Capture the cell that displays the provided text and extract its [x, y] central coordinate. 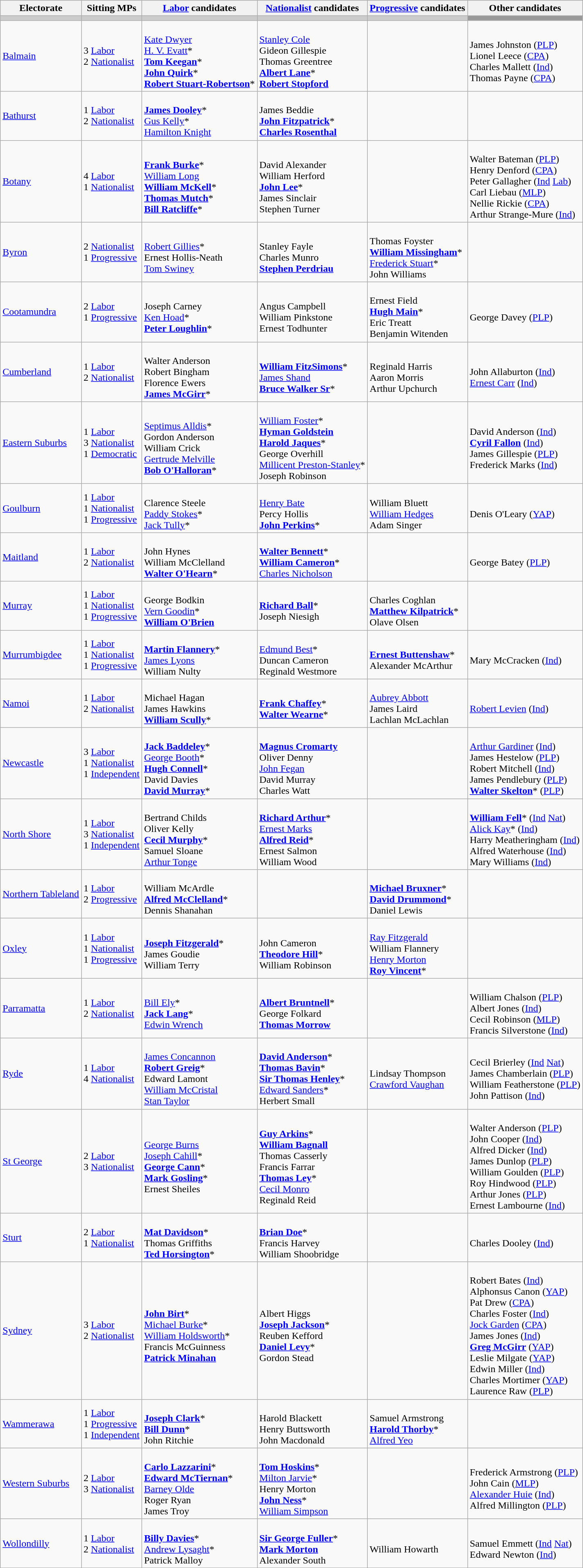
William Chalson (PLP) Albert Jones (Ind) Cecil Robinson (MLP) Francis Silverstone (Ind) [525, 1008]
Albert Bruntnell* George Folkard Thomas Morrow [312, 1008]
Murrumbigdee [41, 655]
James Beddie John Fitzpatrick* Charles Rosenthal [312, 116]
2 Nationalist1 Progressive [112, 252]
Sitting MPs [112, 8]
Electorate [41, 8]
Tom Hoskins* Milton Jarvie* Henry Morton John Ness* William Simpson [312, 1484]
Martin Flannery* James Lyons William Nulty [199, 655]
Labor candidates [199, 8]
Maitland [41, 557]
Richard Ball* Joseph Niesigh [312, 606]
2 Labor1 Nationalist [112, 1238]
1 Labor3 Nationalist1 Democratic [112, 443]
Cecil Brierley (Ind Nat) James Chamberlain (PLP) William Featherstone (PLP) John Pattison (Ind) [525, 1074]
Wammerawa [41, 1424]
3 Labor1 Nationalist1 Independent [112, 763]
1 Labor4 Nationalist [112, 1074]
George Batey (PLP) [525, 557]
William Fell* (Ind Nat) Alick Kay* (Ind) Harry Meatheringham (Ind) Alfred Waterhouse (Ind) Mary Williams (Ind) [525, 834]
John Birt* Michael Burke* William Holdsworth* Francis McGuinness Patrick Minahan [199, 1330]
Progressive candidates [417, 8]
North Shore [41, 834]
Bathurst [41, 116]
4 Labor1 Nationalist [112, 181]
Sturt [41, 1238]
Robert Levien (Ind) [525, 703]
William Foster* Hyman Goldstein Harold Jaques* George Overhill Millicent Preston-Stanley* Joseph Robinson [312, 443]
Lindsay Thompson Crawford Vaughan [417, 1074]
Walter Bateman (PLP) Henry Denford (CPA) Peter Gallagher (Ind Lab) Carl Liebau (MLP) Nellie Rickie (CPA) Arthur Strange-Mure (Ind) [525, 181]
William McArdle Alfred McClelland* Dennis Shanahan [199, 894]
1 Labor2 Progressive [112, 894]
1 Labor3 Nationalist1 Independent [112, 834]
Brian Doe* Francis Harvey William Shoobridge [312, 1238]
Reginald Harris Aaron Morris Arthur Upchurch [417, 372]
Magnus Cromarty Oliver Denny John Fegan David Murray Charles Watt [312, 763]
Aubrey Abbott James Laird Lachlan McLachlan [417, 703]
Edmund Best* Duncan Cameron Reginald Westmore [312, 655]
Goulburn [41, 508]
Western Suburbs [41, 1484]
Charles Dooley (Ind) [525, 1238]
Billy Davies* Andrew Lysaght* Patrick Malloy [199, 1543]
Mary McCracken (Ind) [525, 655]
John Cameron Theodore Hill* William Robinson [312, 948]
Stanley Fayle Charles Munro Stephen Perdriau [312, 252]
Albert Higgs Joseph Jackson* Reuben Kefford Daniel Levy* Gordon Stead [312, 1330]
Kate Dwyer H. V. Evatt* Tom Keegan* John Quirk* Robert Stuart-Robertson* [199, 56]
Cootamundra [41, 312]
Ernest Field Hugh Main* Eric Treatt Benjamin Witenden [417, 312]
William Bluett William Hedges Adam Singer [417, 508]
Botany [41, 181]
Richard Arthur* Ernest Marks Alfred Reid* Ernest Salmon William Wood [312, 834]
Ryde [41, 1074]
Frank Chaffey* Walter Wearne* [312, 703]
Eastern Suburbs [41, 443]
Michael Hagan James Hawkins William Scully* [199, 703]
St George [41, 1161]
Clarence Steele Paddy Stokes* Jack Tully* [199, 508]
Wollondilly [41, 1543]
Guy Arkins* William Bagnall Thomas Casserly Francis Farrar Thomas Ley* Cecil Monro Reginald Reid [312, 1161]
2 Labor1 Progressive [112, 312]
Namoi [41, 703]
Michael Bruxner* David Drummond* Daniel Lewis [417, 894]
Byron [41, 252]
Joseph Carney Ken Hoad* Peter Loughlin* [199, 312]
James Johnston (PLP) Lionel Leece (CPA) Charles Mallett (Ind) Thomas Payne (CPA) [525, 56]
Stanley Cole Gideon Gillespie Thomas Greentree Albert Lane* Robert Stopford [312, 56]
Angus Campbell William Pinkstone Ernest Todhunter [312, 312]
Charles Coghlan Matthew Kilpatrick* Olave Olsen [417, 606]
Frank Burke* William Long William McKell* Thomas Mutch* Bill Ratcliffe* [199, 181]
Ray Fitzgerald William Flannery Henry Morton Roy Vincent* [417, 948]
James Dooley* Gus Kelly* Hamilton Knight [199, 116]
Samuel Emmett (Ind Nat) Edward Newton (Ind) [525, 1543]
Newcastle [41, 763]
Carlo Lazzarini* Edward McTiernan* Barney Olde Roger Ryan James Troy [199, 1484]
David Anderson (Ind) Cyril Fallon (Ind) James Gillespie (PLP) Frederick Marks (Ind) [525, 443]
Ernest Buttenshaw* Alexander McArthur [417, 655]
Sir George Fuller* Mark Morton Alexander South [312, 1543]
Arthur Gardiner (Ind) James Hestelow (PLP) Robert Mitchell (Ind) James Pendlebury (PLP) Walter Skelton* (PLP) [525, 763]
Sydney [41, 1330]
Joseph Fitzgerald* James Goudie William Terry [199, 948]
Henry Bate Percy Hollis John Perkins* [312, 508]
Thomas Foyster William Missingham* Frederick Stuart* John Williams [417, 252]
Denis O'Leary (YAP) [525, 508]
Cumberland [41, 372]
1 Labor1 Progressive1 Independent [112, 1424]
Balmain [41, 56]
Bill Ely* Jack Lang* Edwin Wrench [199, 1008]
Jack Baddeley* George Booth* Hugh Connell* David Davies David Murray* [199, 763]
Walter Anderson Robert Bingham Florence Ewers James McGirr* [199, 372]
Harold Blackett Henry Buttsworth John Macdonald [312, 1424]
Robert Gillies* Ernest Hollis-Neath Tom Swiney [199, 252]
Frederick Armstrong (PLP) John Cain (MLP) Alexander Huie (Ind) Alfred Millington (PLP) [525, 1484]
Nationalist candidates [312, 8]
Samuel Armstrong Harold Thorby* Alfred Yeo [417, 1424]
John Hynes William McClelland Walter O'Hearn* [199, 557]
Bertrand Childs Oliver Kelly Cecil Murphy* Samuel Sloane Arthur Tonge [199, 834]
Parramatta [41, 1008]
William Howarth [417, 1543]
David Alexander William Herford John Lee* James Sinclair Stephen Turner [312, 181]
Septimus Alldis* Gordon Anderson William Crick Gertrude Melville Bob O'Halloran* [199, 443]
Northern Tableland [41, 894]
Joseph Clark* Bill Dunn* John Ritchie [199, 1424]
George Bodkin Vern Goodin* William O'Brien [199, 606]
Mat Davidson* Thomas Griffiths Ted Horsington* [199, 1238]
Murray [41, 606]
George Davey (PLP) [525, 312]
Oxley [41, 948]
Walter Bennett* William Cameron* Charles Nicholson [312, 557]
James Concannon Robert Greig* Edward Lamont William McCristal Stan Taylor [199, 1074]
David Anderson* Thomas Bavin* Sir Thomas Henley* Edward Sanders* Herbert Small [312, 1074]
William FitzSimons* James Shand Bruce Walker Sr* [312, 372]
Other candidates [525, 8]
George Burns Joseph Cahill* George Cann* Mark Gosling* Ernest Sheiles [199, 1161]
John Allaburton (Ind) Ernest Carr (Ind) [525, 372]
